Locate the cell with the specified text and output its (x, y) center coordinate. 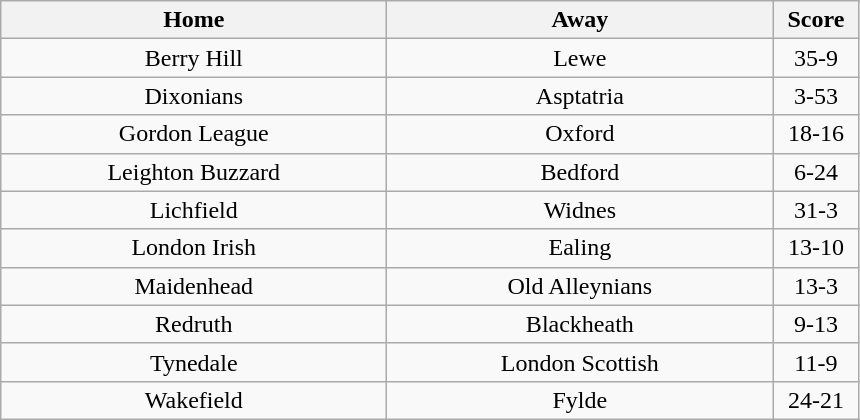
London Irish (194, 248)
13-3 (816, 286)
31-3 (816, 210)
24-21 (816, 400)
Redruth (194, 324)
Gordon League (194, 134)
Score (816, 20)
Leighton Buzzard (194, 172)
Old Alleynians (580, 286)
Tynedale (194, 362)
3-53 (816, 96)
18-16 (816, 134)
Blackheath (580, 324)
35-9 (816, 58)
Dixonians (194, 96)
Fylde (580, 400)
Widnes (580, 210)
Wakefield (194, 400)
Lewe (580, 58)
Lichfield (194, 210)
Ealing (580, 248)
Home (194, 20)
11-9 (816, 362)
6-24 (816, 172)
Asptatria (580, 96)
Bedford (580, 172)
13-10 (816, 248)
Maidenhead (194, 286)
Oxford (580, 134)
Berry Hill (194, 58)
9-13 (816, 324)
London Scottish (580, 362)
Away (580, 20)
